Provide the (X, Y) coordinate of the cell's center where the given text is located.  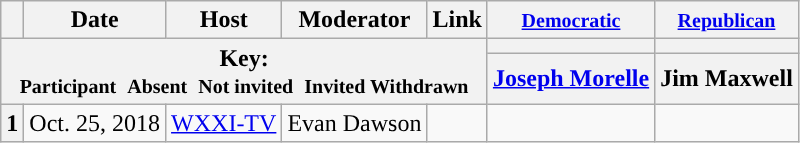
Host (224, 20)
Democratic (570, 20)
Link (457, 20)
Joseph Morelle (570, 78)
Date (95, 20)
Jim Maxwell (727, 78)
Evan Dawson (354, 123)
Oct. 25, 2018 (95, 123)
Republican (727, 20)
WXXI-TV (224, 123)
Key: Participant Absent Not invited Invited Withdrawn (244, 72)
Moderator (354, 20)
1 (12, 123)
